Pinpoint the cell where the given text exists, returning its (x, y) midpoint coordinate. 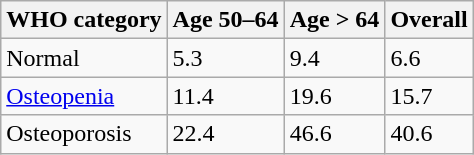
46.6 (334, 134)
Overall (429, 20)
Osteoporosis (84, 134)
Age 50–64 (226, 20)
9.4 (334, 58)
19.6 (334, 96)
Age > 64 (334, 20)
Osteopenia (84, 96)
5.3 (226, 58)
6.6 (429, 58)
15.7 (429, 96)
11.4 (226, 96)
22.4 (226, 134)
40.6 (429, 134)
WHO category (84, 20)
Normal (84, 58)
